Detect which cell encompasses the target text, then output its (x, y) center coordinate. 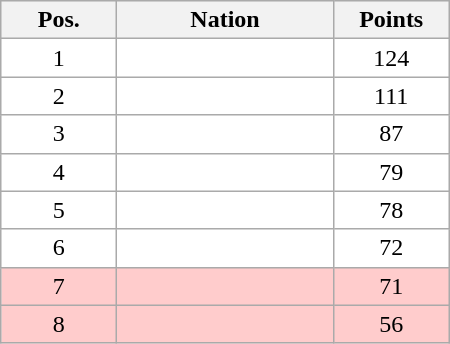
4 (59, 172)
87 (391, 134)
5 (59, 210)
2 (59, 96)
Pos. (59, 20)
7 (59, 286)
Nation (225, 20)
6 (59, 248)
8 (59, 324)
78 (391, 210)
56 (391, 324)
71 (391, 286)
72 (391, 248)
Points (391, 20)
3 (59, 134)
79 (391, 172)
111 (391, 96)
124 (391, 58)
1 (59, 58)
